Provide the [x, y] coordinate of the cell's center where the given text is located.  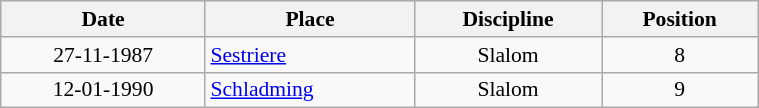
9 [680, 90]
Date [104, 19]
12-01-1990 [104, 90]
Position [680, 19]
27-11-1987 [104, 55]
Sestriere [310, 55]
Discipline [508, 19]
Place [310, 19]
8 [680, 55]
Schladming [310, 90]
